Extract the [x, y] coordinate from the center of the cell holding the provided text.  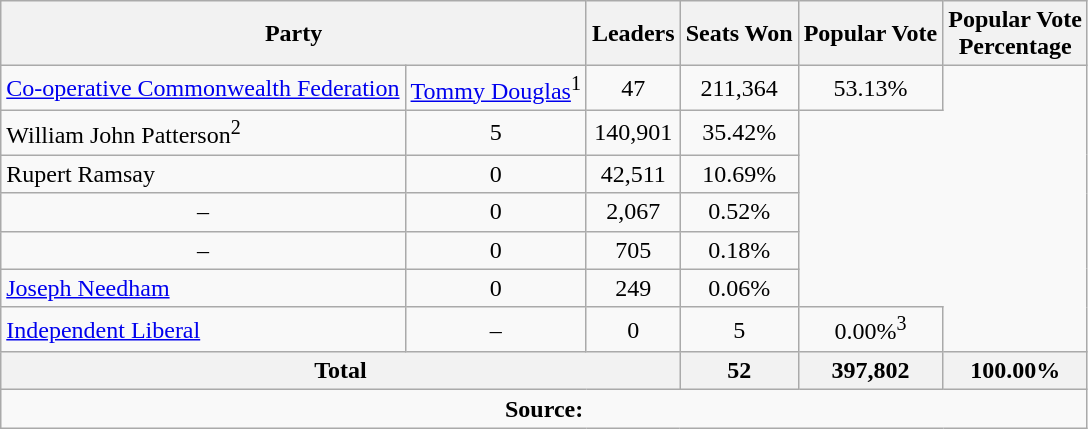
Party [294, 34]
397,802 [870, 371]
Popular VotePercentage [1016, 34]
53.13% [870, 88]
705 [633, 250]
211,364 [739, 88]
Source: [544, 409]
Rupert Ramsay [203, 174]
Leaders [633, 34]
Total [340, 371]
0.06% [739, 288]
249 [633, 288]
Joseph Needham [203, 288]
2,067 [633, 212]
10.69% [739, 174]
Co-operative Commonwealth Federation [203, 88]
Seats Won [739, 34]
Popular Vote [870, 34]
0.52% [739, 212]
52 [739, 371]
0.00%3 [870, 330]
100.00% [1016, 371]
47 [633, 88]
35.42% [739, 132]
William John Patterson2 [203, 132]
42,511 [633, 174]
Tommy Douglas1 [496, 88]
0.18% [739, 250]
140,901 [633, 132]
Independent Liberal [203, 330]
